Detect which cell encompasses the target text, then output its (X, Y) center coordinate. 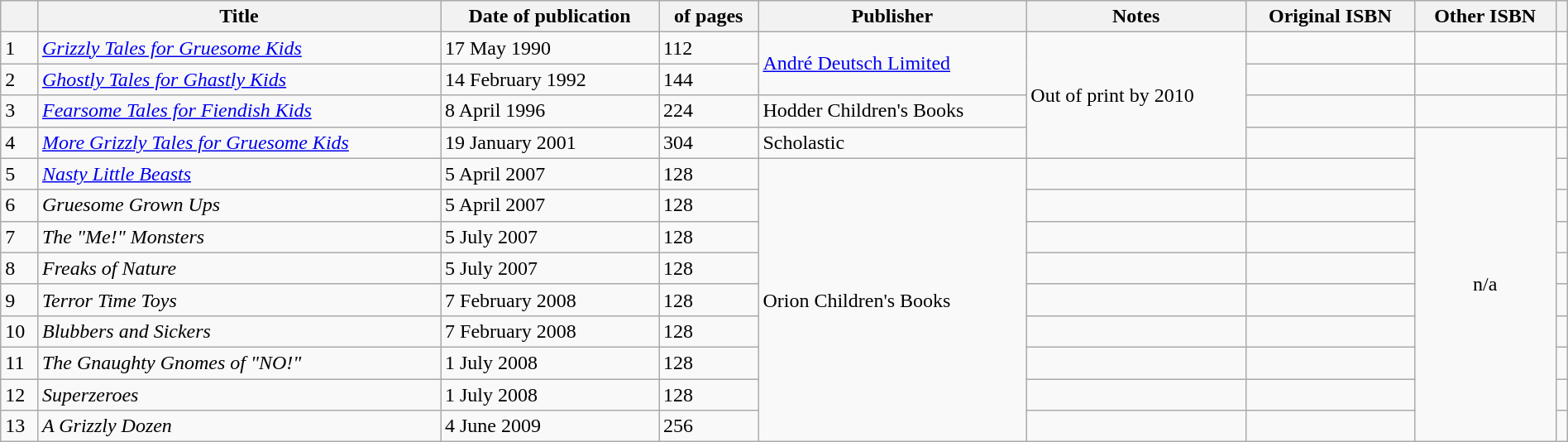
8 (20, 268)
112 (709, 48)
Publisher (892, 17)
14 February 1992 (549, 79)
5 (20, 174)
4 June 2009 (549, 426)
2 (20, 79)
Superzeroes (238, 395)
Scholastic (892, 142)
17 May 1990 (549, 48)
144 (709, 79)
Title (238, 17)
11 (20, 363)
Hodder Children's Books (892, 111)
224 (709, 111)
256 (709, 426)
19 January 2001 (549, 142)
13 (20, 426)
Freaks of Nature (238, 268)
Date of publication (549, 17)
4 (20, 142)
Out of print by 2010 (1136, 95)
Notes (1136, 17)
of pages (709, 17)
8 April 1996 (549, 111)
10 (20, 331)
3 (20, 111)
Nasty Little Beasts (238, 174)
Gruesome Grown Ups (238, 205)
Orion Children's Books (892, 300)
The "Me!" Monsters (238, 237)
12 (20, 395)
6 (20, 205)
Fearsome Tales for Fiendish Kids (238, 111)
304 (709, 142)
Ghostly Tales for Ghastly Kids (238, 79)
Original ISBN (1331, 17)
1 (20, 48)
Grizzly Tales for Gruesome Kids (238, 48)
More Grizzly Tales for Gruesome Kids (238, 142)
Other ISBN (1485, 17)
n/a (1485, 285)
Blubbers and Sickers (238, 331)
André Deutsch Limited (892, 64)
A Grizzly Dozen (238, 426)
7 (20, 237)
The Gnaughty Gnomes of "NO!" (238, 363)
9 (20, 300)
Terror Time Toys (238, 300)
